From the cell containing the given text, extract its center point as (x, y) coordinate. 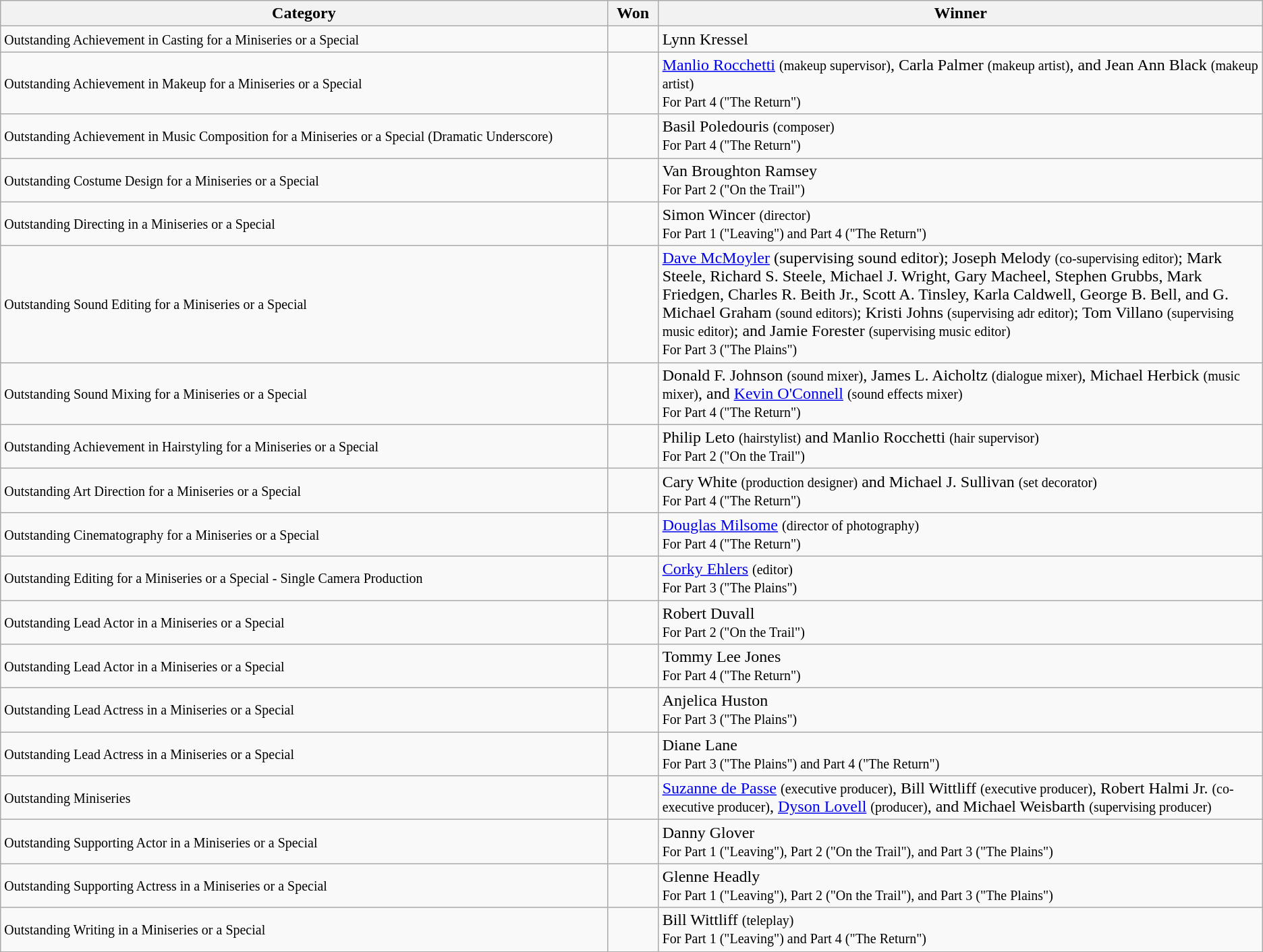
Outstanding Costume Design for a Miniseries or a Special (304, 179)
Glenne Headly For Part 1 ("Leaving"), Part 2 ("On the Trail"), and Part 3 ("The Plains") (961, 885)
Simon Wincer (director) For Part 1 ("Leaving") and Part 4 ("The Return") (961, 224)
Outstanding Achievement in Casting for a Miniseries or a Special (304, 39)
Anjelica Huston For Part 3 ("The Plains") (961, 710)
Outstanding Achievement in Hairstyling for a Miniseries or a Special (304, 447)
Douglas Milsome (director of photography) For Part 4 ("The Return") (961, 534)
Philip Leto (hairstylist) and Manlio Rocchetti (hair supervisor) For Part 2 ("On the Trail") (961, 447)
Manlio Rocchetti (makeup supervisor), Carla Palmer (makeup artist), and Jean Ann Black (makeup artist) For Part 4 ("The Return") (961, 83)
Cary White (production designer) and Michael J. Sullivan (set decorator) For Part 4 ("The Return") (961, 490)
Van Broughton Ramsey For Part 2 ("On the Trail") (961, 179)
Won (633, 13)
Winner (961, 13)
Tommy Lee Jones For Part 4 ("The Return") (961, 667)
Robert Duvall For Part 2 ("On the Trail") (961, 622)
Diane Lane For Part 3 ("The Plains") and Part 4 ("The Return") (961, 754)
Outstanding Achievement in Music Composition for a Miniseries or a Special (Dramatic Underscore) (304, 136)
Outstanding Miniseries (304, 797)
Outstanding Cinematography for a Miniseries or a Special (304, 534)
Category (304, 13)
Bill Wittliff (teleplay) For Part 1 ("Leaving") and Part 4 ("The Return") (961, 930)
Outstanding Achievement in Makeup for a Miniseries or a Special (304, 83)
Outstanding Directing in a Miniseries or a Special (304, 224)
Outstanding Art Direction for a Miniseries or a Special (304, 490)
Lynn Kressel (961, 39)
Outstanding Editing for a Miniseries or a Special - Single Camera Production (304, 578)
Outstanding Supporting Actor in a Miniseries or a Special (304, 842)
Basil Poledouris (composer) For Part 4 ("The Return") (961, 136)
Outstanding Writing in a Miniseries or a Special (304, 930)
Outstanding Sound Editing for a Miniseries or a Special (304, 304)
Outstanding Sound Mixing for a Miniseries or a Special (304, 393)
Danny Glover For Part 1 ("Leaving"), Part 2 ("On the Trail"), and Part 3 ("The Plains") (961, 842)
Corky Ehlers (editor) For Part 3 ("The Plains") (961, 578)
Outstanding Supporting Actress in a Miniseries or a Special (304, 885)
